Locate the cell with the specified text and output its (X, Y) center coordinate. 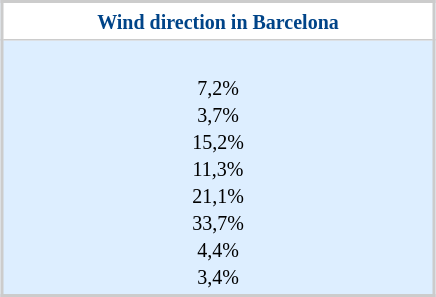
7,2% 3,7% 15,2% 11,3% 21,1% 33,7% 4,4% 3,4% (218, 168)
Wind direction in Barcelona (218, 22)
